Return [x, y] of the center of cell containing provided text 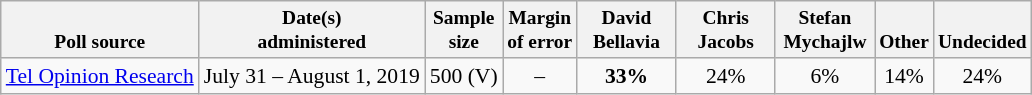
Date(s)administered [312, 30]
StefanMychajlw [824, 30]
Marginof error [540, 30]
– [540, 76]
Undecided [982, 30]
33% [626, 76]
Other [904, 30]
Samplesize [464, 30]
500 (V) [464, 76]
July 31 – August 1, 2019 [312, 76]
Tel Opinion Research [100, 76]
DavidBellavia [626, 30]
Poll source [100, 30]
ChrisJacobs [726, 30]
14% [904, 76]
6% [824, 76]
